Search for the cell housing the specified text and yield its (x, y) center coordinate. 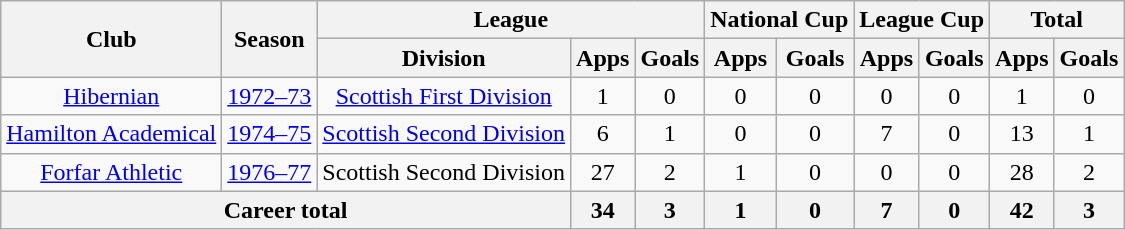
Hamilton Academical (112, 134)
1974–75 (270, 134)
27 (603, 172)
Scottish First Division (444, 96)
League Cup (922, 20)
Season (270, 39)
1972–73 (270, 96)
Club (112, 39)
6 (603, 134)
28 (1022, 172)
1976–77 (270, 172)
Division (444, 58)
42 (1022, 210)
13 (1022, 134)
Total (1057, 20)
National Cup (780, 20)
League (511, 20)
Forfar Athletic (112, 172)
34 (603, 210)
Hibernian (112, 96)
Career total (286, 210)
